For the text-containing cell, return its midpoint in [x, y] coordinate format. 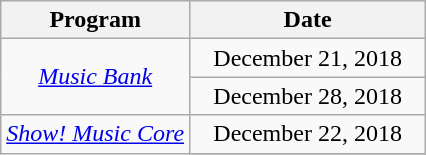
Music Bank [96, 77]
Show! Music Core [96, 134]
December 21, 2018 [308, 58]
December 22, 2018 [308, 134]
Program [96, 20]
December 28, 2018 [308, 96]
Date [308, 20]
